Identify which cell holds the provided text, then report its (X, Y) central coordinate. 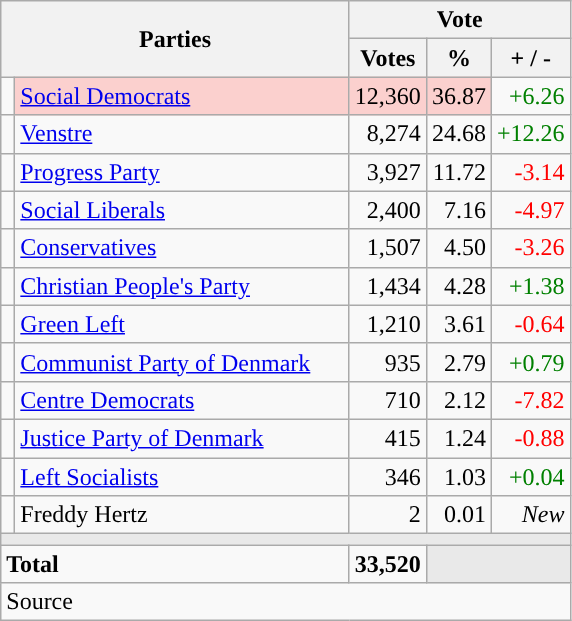
-0.64 (530, 324)
Social Liberals (182, 210)
+ / - (530, 58)
36.87 (458, 96)
% (458, 58)
Justice Party of Denmark (182, 438)
Communist Party of Denmark (182, 362)
2.12 (458, 400)
4.50 (458, 248)
-4.97 (530, 210)
415 (388, 438)
Source (286, 602)
Centre Democrats (182, 400)
Conservatives (182, 248)
Left Socialists (182, 477)
Venstre (182, 134)
+12.26 (530, 134)
12,360 (388, 96)
8,274 (388, 134)
New (530, 515)
3.61 (458, 324)
4.28 (458, 286)
710 (388, 400)
7.16 (458, 210)
1.24 (458, 438)
Parties (176, 39)
Votes (388, 58)
11.72 (458, 172)
-0.88 (530, 438)
+6.26 (530, 96)
Progress Party (182, 172)
+0.04 (530, 477)
Total (176, 564)
Freddy Hertz (182, 515)
-3.26 (530, 248)
-7.82 (530, 400)
33,520 (388, 564)
3,927 (388, 172)
Social Democrats (182, 96)
Christian People's Party (182, 286)
Green Left (182, 324)
+0.79 (530, 362)
+1.38 (530, 286)
24.68 (458, 134)
935 (388, 362)
346 (388, 477)
-3.14 (530, 172)
0.01 (458, 515)
2 (388, 515)
2.79 (458, 362)
1,434 (388, 286)
2,400 (388, 210)
1.03 (458, 477)
1,507 (388, 248)
Vote (460, 20)
1,210 (388, 324)
